Locate the cell with the specified text and output its (x, y) center coordinate. 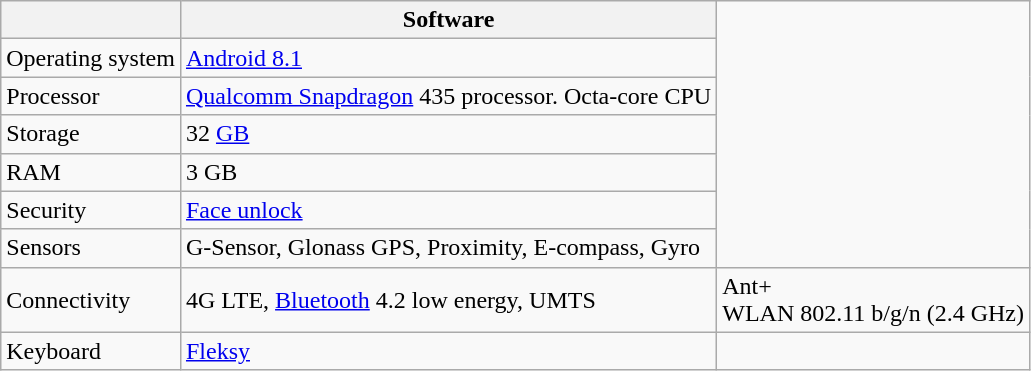
Processor (91, 96)
Ant+WLAN 802.11 b/g/n (2.4 GHz) (874, 300)
Storage (91, 134)
4G LTE, Bluetooth 4.2 low energy, UMTS (448, 300)
Operating system (91, 58)
Fleksy (448, 351)
RAM (91, 172)
Qualcomm Snapdragon 435 processor. Octa-core CPU (448, 96)
Android 8.1 (448, 58)
Sensors (91, 248)
Software (448, 20)
G-Sensor, Glonass GPS, Proximity, E-compass, Gyro (448, 248)
Security (91, 210)
32 GB (448, 134)
Keyboard (91, 351)
3 GB (448, 172)
Connectivity (91, 300)
Face unlock (448, 210)
